Identify which cell holds the provided text, then report its (X, Y) central coordinate. 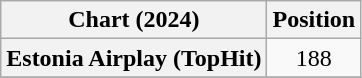
Estonia Airplay (TopHit) (134, 58)
Position (314, 20)
188 (314, 58)
Chart (2024) (134, 20)
